Capture the cell that displays the provided text and extract its (X, Y) central coordinate. 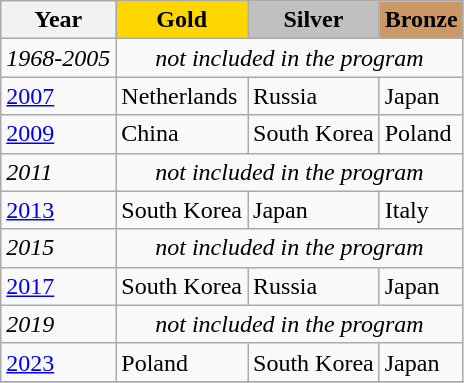
Silver (314, 20)
2019 (58, 324)
2015 (58, 248)
Bronze (421, 20)
Netherlands (182, 96)
2013 (58, 210)
2009 (58, 134)
Gold (182, 20)
2007 (58, 96)
1968-2005 (58, 58)
2011 (58, 172)
2017 (58, 286)
China (182, 134)
Italy (421, 210)
Year (58, 20)
2023 (58, 362)
